Search for the cell housing the specified text and yield its (X, Y) center coordinate. 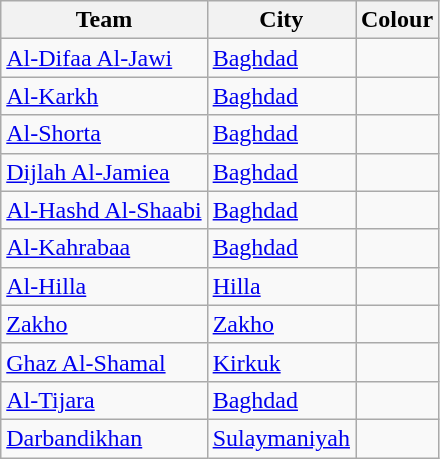
Al-Tijara (104, 400)
Al-Kahrabaa (104, 248)
Dijlah Al-Jamiea (104, 172)
Al-Shorta (104, 134)
Al-Difaa Al-Jawi (104, 58)
Al-Karkh (104, 96)
Sulaymaniyah (281, 438)
City (281, 20)
Team (104, 20)
Ghaz Al-Shamal (104, 362)
Al-Hashd Al-Shaabi (104, 210)
Hilla (281, 286)
Al-Hilla (104, 286)
Darbandikhan (104, 438)
Colour (398, 20)
Kirkuk (281, 362)
